Locate the cell with the specified text and output its [x, y] center coordinate. 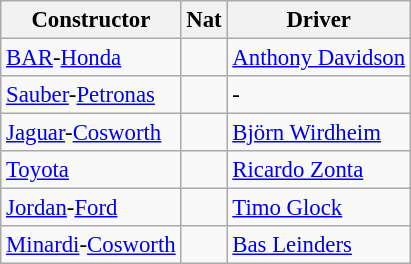
Bas Leinders [318, 245]
Minardi-Cosworth [91, 245]
Sauber-Petronas [91, 95]
- [318, 95]
Jaguar-Cosworth [91, 133]
Timo Glock [318, 208]
Jordan-Ford [91, 208]
BAR-Honda [91, 58]
Ricardo Zonta [318, 170]
Toyota [91, 170]
Björn Wirdheim [318, 133]
Nat [204, 20]
Driver [318, 20]
Constructor [91, 20]
Anthony Davidson [318, 58]
